Determine the (X, Y) coordinate at the center of the cell enclosing the given text.  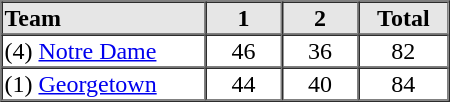
36 (320, 50)
(1) Georgetown (104, 84)
2 (320, 18)
(4) Notre Dame (104, 50)
Team (104, 18)
44 (243, 84)
1 (243, 18)
40 (320, 84)
46 (243, 50)
84 (403, 84)
Total (403, 18)
82 (403, 50)
